Scan for the cell matching the given text and deliver its (x, y) coordinate at center. 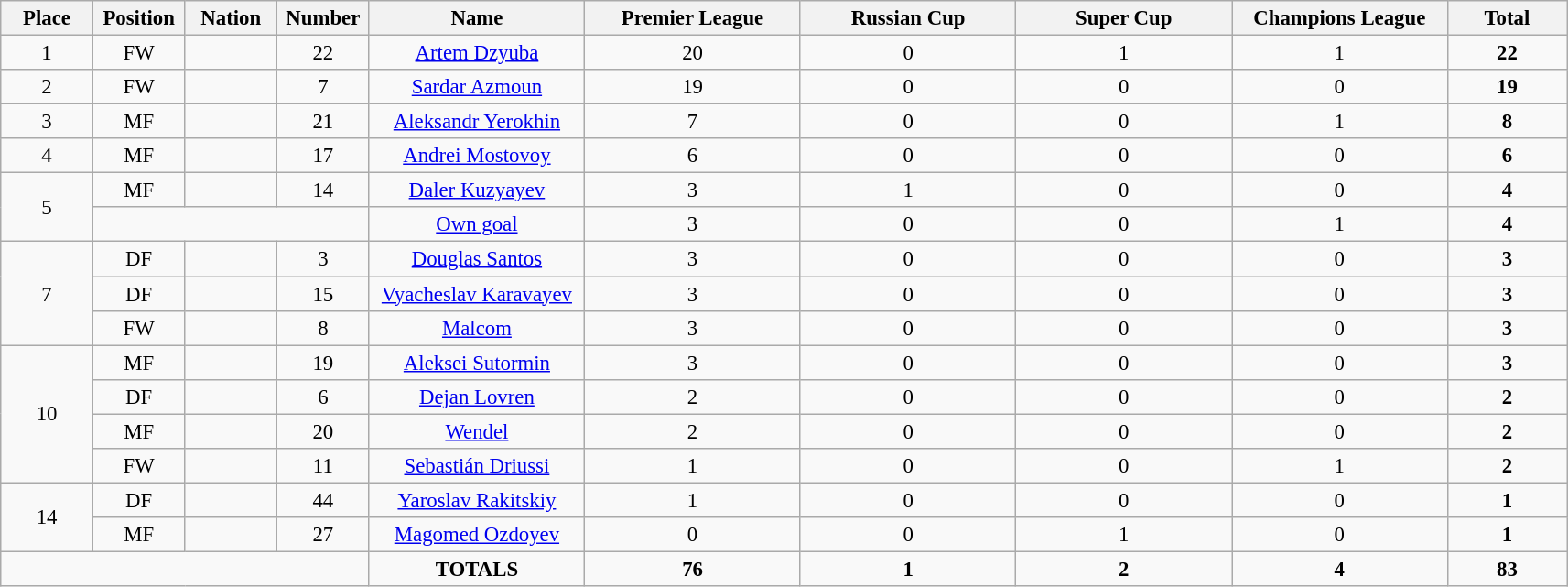
Magomed Ozdoyev (477, 535)
Super Cup (1124, 18)
Daler Kuzyayev (477, 190)
Douglas Santos (477, 259)
Place (48, 18)
Malcom (477, 328)
Wendel (477, 431)
Nation (231, 18)
Vyacheslav Karavayev (477, 294)
Andrei Mostovoy (477, 156)
Aleksei Sutormin (477, 363)
Sebastián Driussi (477, 466)
Position (139, 18)
Name (477, 18)
83 (1507, 569)
44 (324, 500)
21 (324, 122)
76 (693, 569)
5 (48, 207)
Champions League (1340, 18)
Sardar Azmoun (477, 87)
Dejan Lovren (477, 397)
17 (324, 156)
Premier League (693, 18)
Aleksandr Yerokhin (477, 122)
Artem Dzyuba (477, 53)
Total (1507, 18)
Own goal (477, 224)
Yaroslav Rakitskiy (477, 500)
TOTALS (477, 569)
15 (324, 294)
11 (324, 466)
10 (48, 414)
27 (324, 535)
Russian Cup (908, 18)
Number (324, 18)
